Locate the cell with the specified text and output its [X, Y] center coordinate. 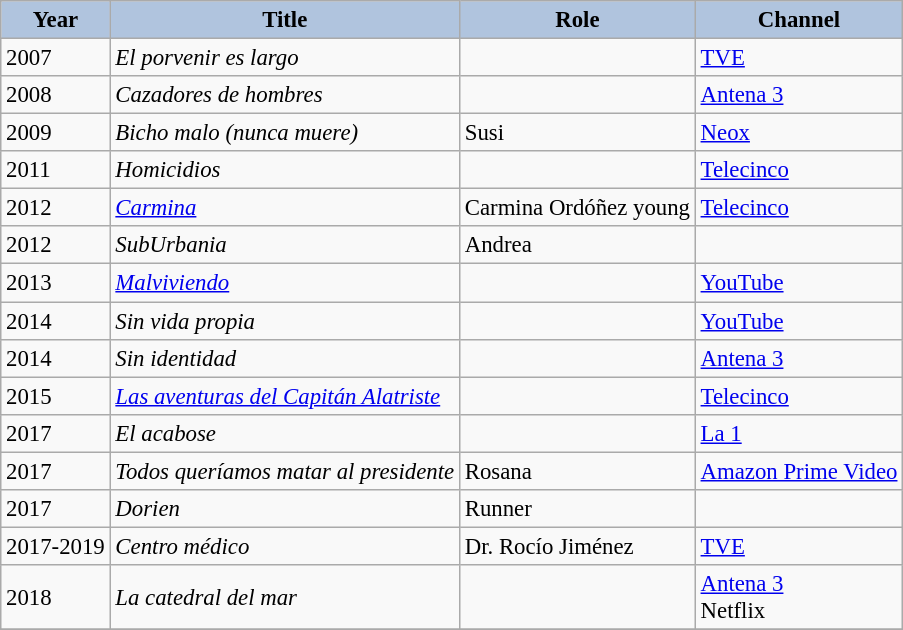
Antena 3Netflix [798, 598]
SubUrbania [284, 245]
Las aventuras del Capitán Alatriste [284, 396]
El acabose [284, 433]
Carmina [284, 208]
La catedral del mar [284, 598]
2018 [56, 598]
El porvenir es largo [284, 58]
Rosana [577, 471]
Title [284, 20]
Todos queríamos matar al presidente [284, 471]
2009 [56, 133]
Dorien [284, 509]
Role [577, 20]
Malviviendo [284, 283]
2011 [56, 170]
Bicho malo (nunca muere) [284, 133]
Year [56, 20]
Channel [798, 20]
Sin vida propia [284, 321]
2013 [56, 283]
Dr. Rocío Jiménez [577, 546]
2015 [56, 396]
2007 [56, 58]
Runner [577, 509]
La 1 [798, 433]
Homicidios [284, 170]
Centro médico [284, 546]
Neox [798, 133]
2008 [56, 95]
Carmina Ordóñez young [577, 208]
Sin identidad [284, 358]
Andrea [577, 245]
Amazon Prime Video [798, 471]
Susi [577, 133]
2017-2019 [56, 546]
Cazadores de hombres [284, 95]
